Extract the [x, y] coordinate from the center of the cell holding the provided text.  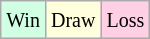
Draw [72, 20]
Loss [126, 20]
Win [24, 20]
